Output the [X, Y] coordinate of the center of the cell containing the given text.  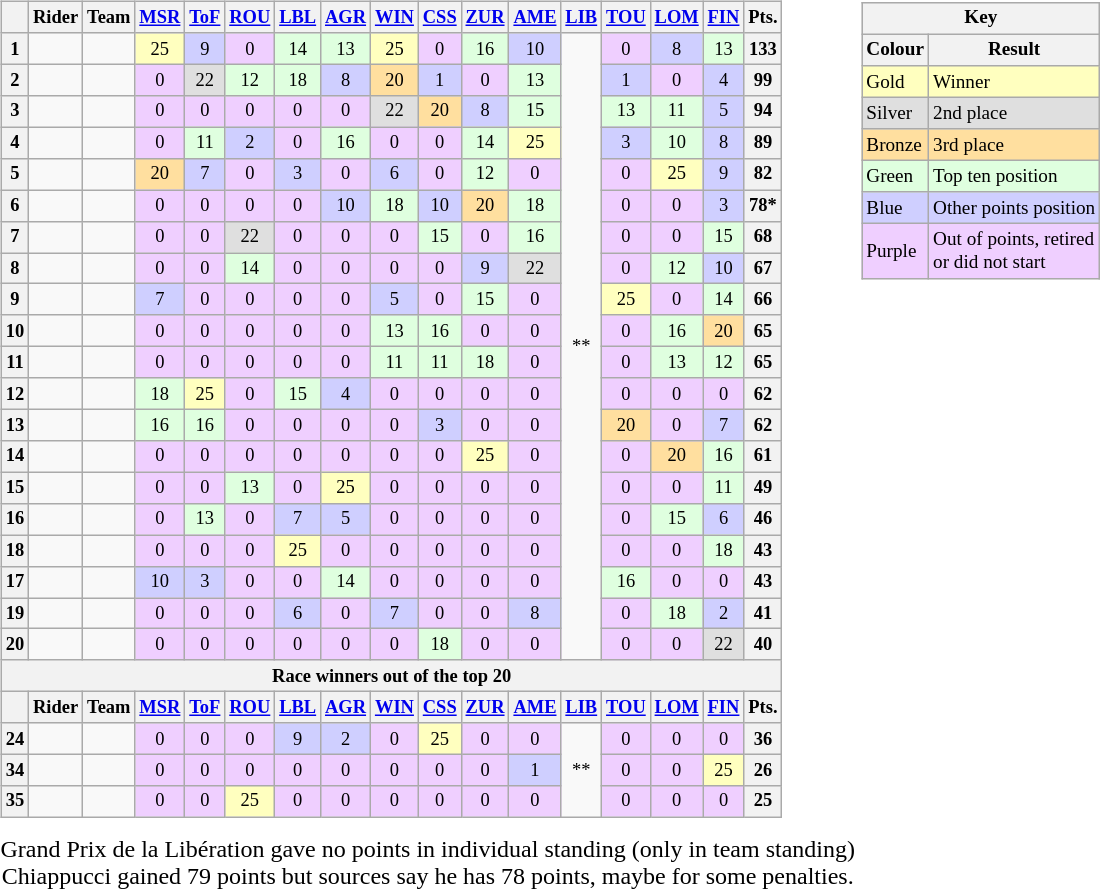
Gold [896, 82]
133 [763, 48]
Race winners out of the top 20 [392, 676]
41 [763, 614]
19 [14, 614]
Top ten position [1014, 177]
2nd place [1014, 113]
Blue [896, 208]
Result [1014, 50]
36 [763, 738]
61 [763, 456]
89 [763, 142]
Out of points, retiredor did not start [1014, 251]
40 [763, 644]
Silver [896, 113]
Key [981, 18]
Purple [896, 251]
66 [763, 300]
94 [763, 112]
3rd place [1014, 145]
26 [763, 770]
Other points position [1014, 208]
78* [763, 206]
34 [14, 770]
99 [763, 80]
68 [763, 236]
46 [763, 518]
24 [14, 738]
Colour [896, 50]
Green [896, 177]
Bronze [896, 145]
67 [763, 268]
17 [14, 582]
Winner [1014, 82]
35 [14, 802]
82 [763, 174]
49 [763, 488]
